Capture the cell that displays the provided text and extract its [x, y] central coordinate. 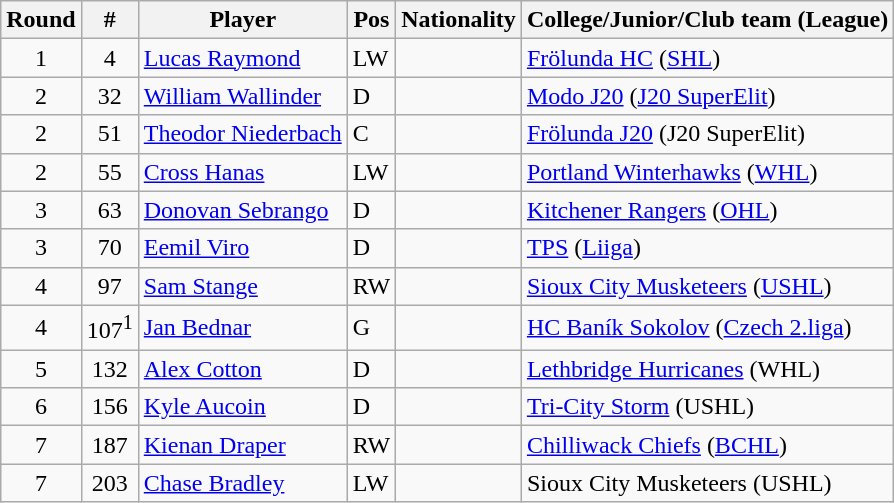
Donovan Sebrango [242, 210]
5 [41, 369]
Theodor Niederbach [242, 134]
Kienan Draper [242, 445]
Tri-City Storm (USHL) [707, 407]
Modo J20 (J20 SuperElit) [707, 96]
William Wallinder [242, 96]
Lethbridge Hurricanes (WHL) [707, 369]
Portland Winterhawks (WHL) [707, 172]
Nationality [459, 20]
70 [110, 248]
Pos [371, 20]
Chase Bradley [242, 483]
HC Baník Sokolov (Czech 2.liga) [707, 328]
97 [110, 286]
203 [110, 483]
Lucas Raymond [242, 58]
Round [41, 20]
51 [110, 134]
63 [110, 210]
G [371, 328]
Sam Stange [242, 286]
132 [110, 369]
# [110, 20]
55 [110, 172]
College/Junior/Club team (League) [707, 20]
32 [110, 96]
6 [41, 407]
Eemil Viro [242, 248]
187 [110, 445]
Kitchener Rangers (OHL) [707, 210]
1071 [110, 328]
TPS (Liiga) [707, 248]
Frölunda HC (SHL) [707, 58]
C [371, 134]
Alex Cotton [242, 369]
Player [242, 20]
156 [110, 407]
1 [41, 58]
Chilliwack Chiefs (BCHL) [707, 445]
Jan Bednar [242, 328]
Frölunda J20 (J20 SuperElit) [707, 134]
Cross Hanas [242, 172]
Kyle Aucoin [242, 407]
